Locate the cell with the specified text and output its [x, y] center coordinate. 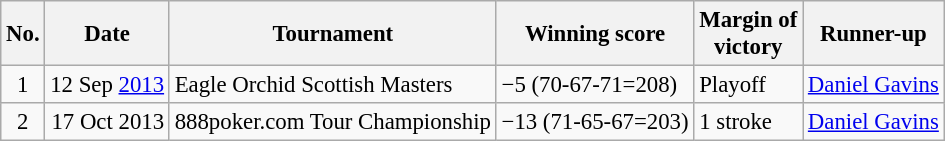
Runner-up [874, 34]
Winning score [595, 34]
Playoff [748, 85]
Eagle Orchid Scottish Masters [332, 85]
2 [23, 122]
−13 (71-65-67=203) [595, 122]
1 stroke [748, 122]
888poker.com Tour Championship [332, 122]
−5 (70-67-71=208) [595, 85]
12 Sep 2013 [107, 85]
1 [23, 85]
Date [107, 34]
No. [23, 34]
Margin ofvictory [748, 34]
17 Oct 2013 [107, 122]
Tournament [332, 34]
